From the cell containing the given text, extract its center point as (X, Y) coordinate. 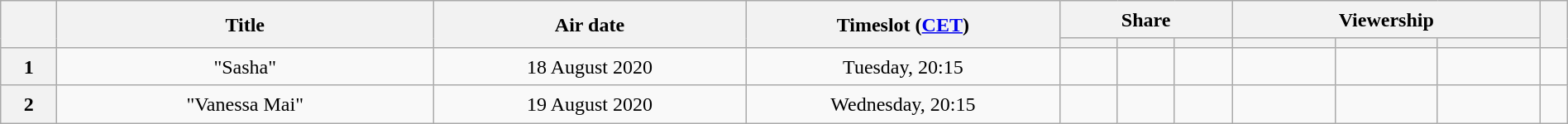
Wednesday, 20:15 (903, 104)
Viewership (1386, 20)
19 August 2020 (590, 104)
"Vanessa Mai" (245, 104)
1 (29, 66)
2 (29, 104)
Timeslot (CET) (903, 25)
Tuesday, 20:15 (903, 66)
Title (245, 25)
Air date (590, 25)
Share (1146, 20)
"Sasha" (245, 66)
18 August 2020 (590, 66)
